Determine the (x, y) coordinate at the center of the cell enclosing the given text.  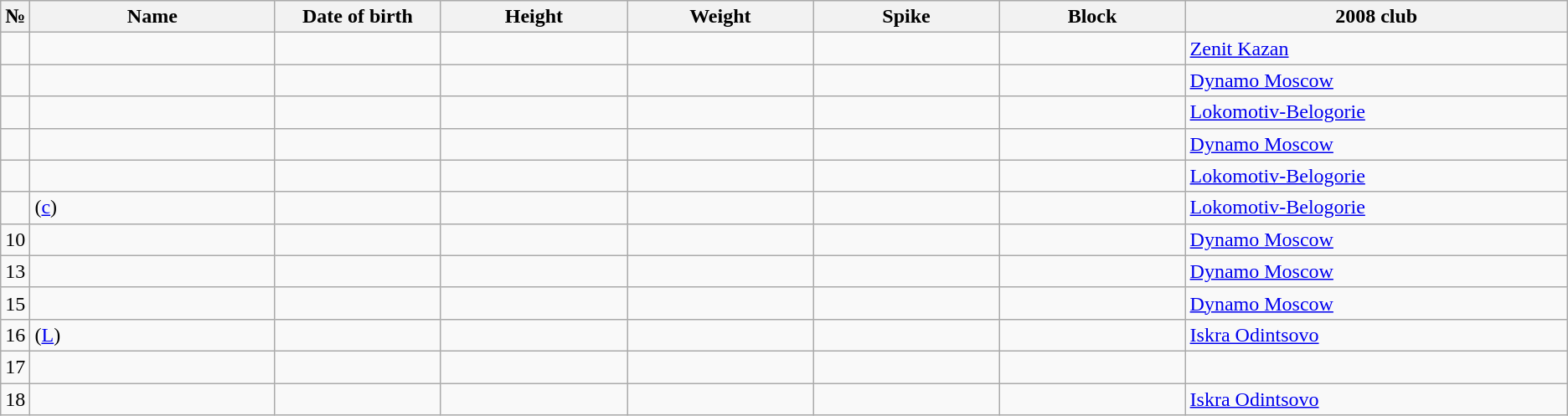
Weight (720, 17)
Block (1092, 17)
17 (15, 367)
(c) (152, 208)
Spike (906, 17)
10 (15, 239)
№ (15, 17)
2008 club (1376, 17)
Name (152, 17)
13 (15, 271)
15 (15, 303)
(L) (152, 335)
16 (15, 335)
Date of birth (358, 17)
Height (534, 17)
18 (15, 399)
Zenit Kazan (1376, 49)
